Capture the cell that displays the provided text and extract its [X, Y] central coordinate. 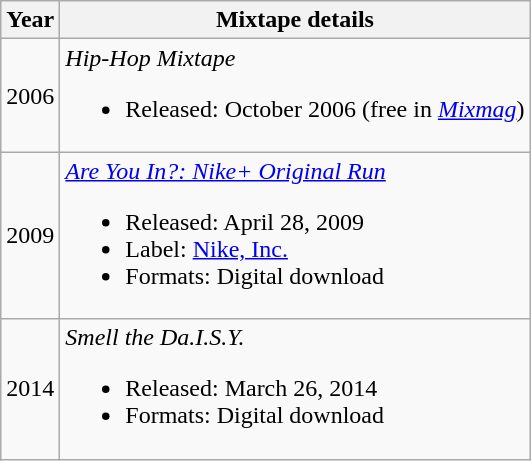
Are You In?: Nike+ Original RunReleased: April 28, 2009Label: Nike, Inc.Formats: Digital download [295, 236]
Smell the Da.I.S.Y.Released: March 26, 2014Formats: Digital download [295, 389]
2014 [30, 389]
2009 [30, 236]
Hip-Hop MixtapeReleased: October 2006 (free in Mixmag) [295, 96]
Year [30, 20]
2006 [30, 96]
Mixtape details [295, 20]
